Find where the given text appears and provide that cell's center as [x, y] coordinate. 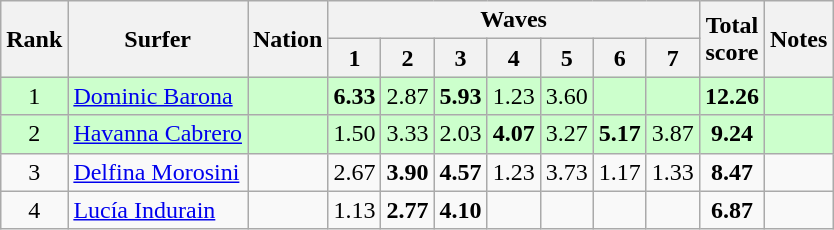
Waves [514, 20]
Havanna Cabrero [158, 134]
Nation [288, 39]
4.10 [460, 210]
7 [672, 58]
1.33 [672, 172]
Rank [34, 39]
1.50 [354, 134]
4.57 [460, 172]
3.73 [566, 172]
6 [620, 58]
Surfer [158, 39]
5.93 [460, 96]
3.27 [566, 134]
2.03 [460, 134]
5 [566, 58]
Delfina Morosini [158, 172]
8.47 [732, 172]
6.87 [732, 210]
4.07 [514, 134]
2.87 [408, 96]
Notes [798, 39]
9.24 [732, 134]
Totalscore [732, 39]
5.17 [620, 134]
3.60 [566, 96]
3.87 [672, 134]
2.77 [408, 210]
1.17 [620, 172]
6.33 [354, 96]
3.90 [408, 172]
2.67 [354, 172]
12.26 [732, 96]
Lucía Indurain [158, 210]
1.13 [354, 210]
Dominic Barona [158, 96]
3.33 [408, 134]
